Detect which cell encompasses the target text, then output its [X, Y] center coordinate. 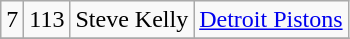
Detroit Pistons [271, 20]
Steve Kelly [132, 20]
7 [12, 20]
113 [47, 20]
